For the text-containing cell, return its midpoint in [X, Y] coordinate format. 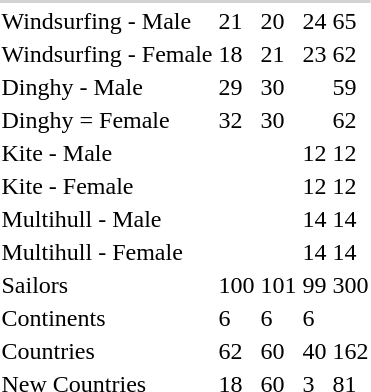
Windsurfing - Male [107, 21]
Multihull - Male [107, 219]
Kite - Female [107, 186]
Sailors [107, 285]
Windsurfing - Female [107, 54]
65 [350, 21]
40 [314, 351]
Continents [107, 318]
23 [314, 54]
Countries [107, 351]
300 [350, 285]
101 [278, 285]
24 [314, 21]
18 [236, 54]
162 [350, 351]
Kite - Male [107, 153]
32 [236, 120]
20 [278, 21]
59 [350, 87]
Dinghy = Female [107, 120]
60 [278, 351]
99 [314, 285]
Dinghy - Male [107, 87]
29 [236, 87]
Multihull - Female [107, 252]
100 [236, 285]
